Identify which cell holds the provided text, then report its (x, y) central coordinate. 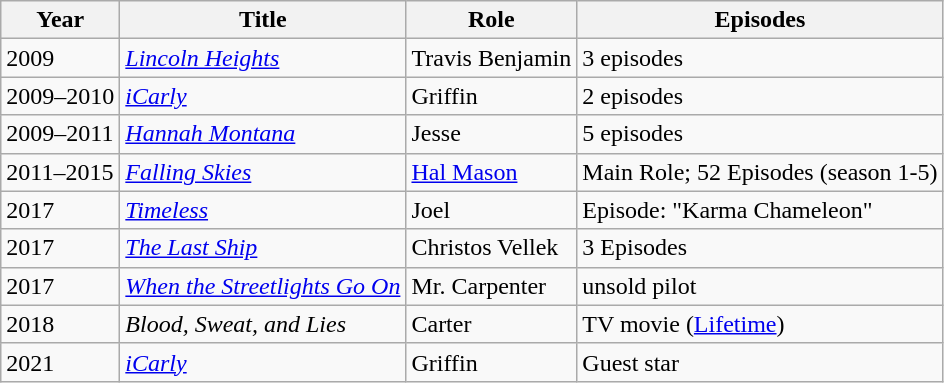
2 episodes (760, 96)
unsold pilot (760, 286)
Travis Benjamin (492, 58)
Jesse (492, 134)
2009–2010 (60, 96)
2018 (60, 324)
TV movie (Lifetime) (760, 324)
Christos Vellek (492, 248)
Hal Mason (492, 172)
Year (60, 20)
Carter (492, 324)
2009–2011 (60, 134)
5 episodes (760, 134)
Blood, Sweat, and Lies (263, 324)
Title (263, 20)
2021 (60, 362)
Timeless (263, 210)
Lincoln Heights (263, 58)
Falling Skies (263, 172)
Role (492, 20)
Joel (492, 210)
Hannah Montana (263, 134)
Episodes (760, 20)
Episode: "Karma Chameleon" (760, 210)
Mr. Carpenter (492, 286)
2011–2015 (60, 172)
The Last Ship (263, 248)
3 episodes (760, 58)
When the Streetlights Go On (263, 286)
Main Role; 52 Episodes (season 1-5) (760, 172)
2009 (60, 58)
Guest star (760, 362)
3 Episodes (760, 248)
